From the cell containing the given text, extract its center point as [x, y] coordinate. 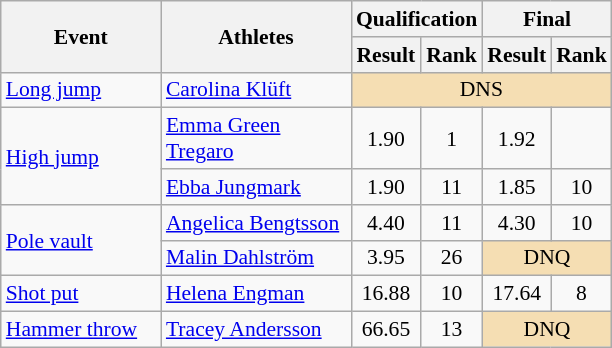
Shot put [81, 294]
Tracey Andersson [256, 330]
Ebba Jungmark [256, 187]
Hammer throw [81, 330]
Athletes [256, 36]
Long jump [81, 90]
17.64 [516, 294]
Qualification [416, 19]
4.30 [516, 223]
Helena Engman [256, 294]
8 [582, 294]
Emma Green Tregaro [256, 138]
4.40 [386, 223]
Final [546, 19]
26 [452, 258]
1.85 [516, 187]
16.88 [386, 294]
3.95 [386, 258]
1 [452, 138]
Event [81, 36]
66.65 [386, 330]
Malin Dahlström [256, 258]
DNS [482, 90]
Pole vault [81, 240]
Carolina Klüft [256, 90]
1.92 [516, 138]
13 [452, 330]
Angelica Bengtsson [256, 223]
High jump [81, 156]
